Search for the cell housing the specified text and yield its (x, y) center coordinate. 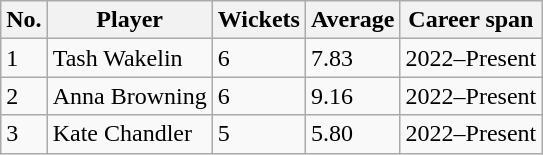
Tash Wakelin (130, 58)
Average (352, 20)
No. (24, 20)
5 (258, 134)
1 (24, 58)
Player (130, 20)
3 (24, 134)
Wickets (258, 20)
5.80 (352, 134)
Kate Chandler (130, 134)
7.83 (352, 58)
Career span (471, 20)
9.16 (352, 96)
2 (24, 96)
Anna Browning (130, 96)
